Return (X, Y) of the center of cell containing provided text 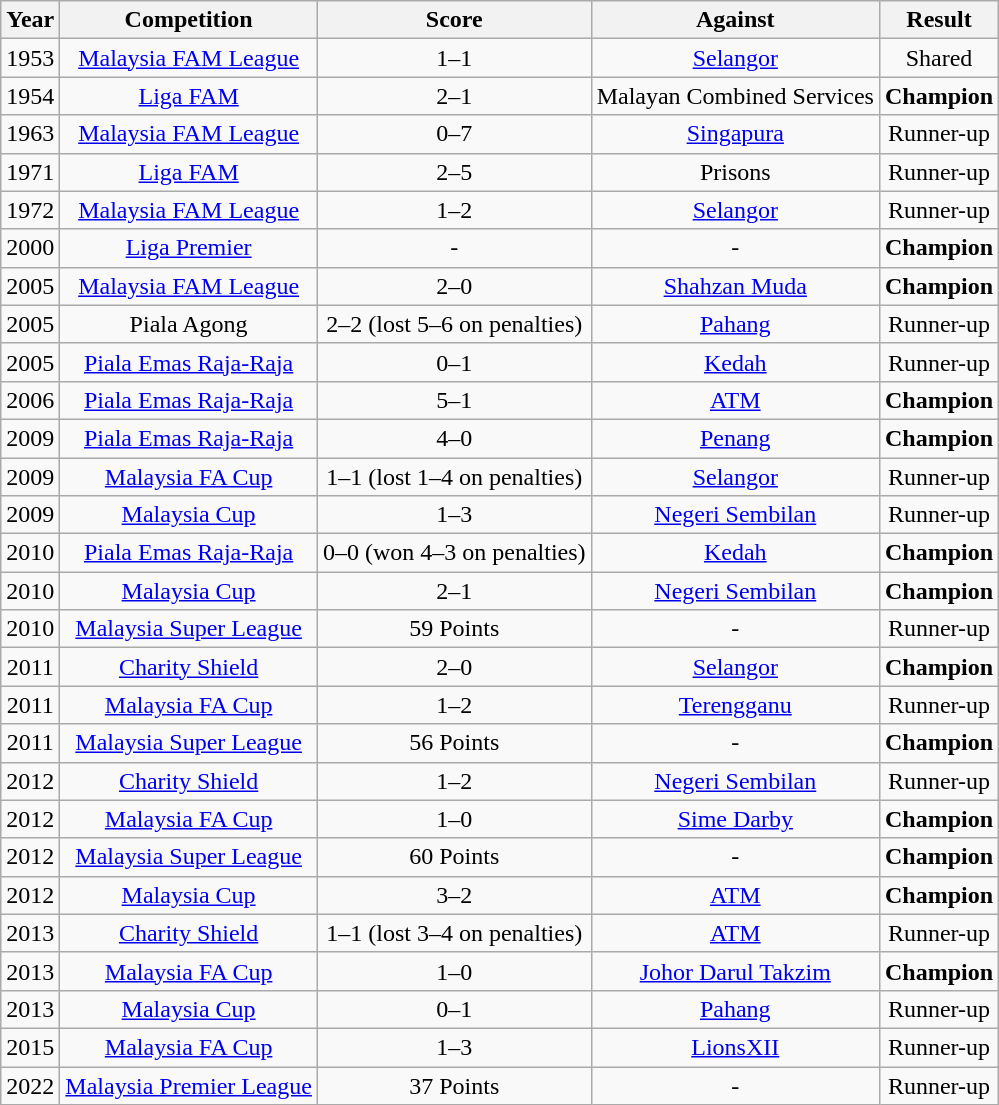
Year (30, 20)
4–0 (454, 438)
1953 (30, 58)
1–1 (lost 1–4 on penalties) (454, 477)
LionsXII (735, 1047)
Penang (735, 438)
2–2 (lost 5–6 on penalties) (454, 324)
2–5 (454, 172)
Result (938, 20)
2000 (30, 248)
Malayan Combined Services (735, 96)
Sime Darby (735, 819)
Prisons (735, 172)
2022 (30, 1085)
Terengganu (735, 705)
Johor Darul Takzim (735, 971)
59 Points (454, 629)
2006 (30, 400)
0–7 (454, 134)
1963 (30, 134)
56 Points (454, 743)
1971 (30, 172)
60 Points (454, 857)
1954 (30, 96)
5–1 (454, 400)
Liga Premier (189, 248)
1–1 (454, 58)
Malaysia Premier League (189, 1085)
Score (454, 20)
Singapura (735, 134)
1972 (30, 210)
3–2 (454, 895)
Shahzan Muda (735, 286)
Shared (938, 58)
Competition (189, 20)
1–1 (lost 3–4 on penalties) (454, 933)
2015 (30, 1047)
Piala Agong (189, 324)
37 Points (454, 1085)
Against (735, 20)
0–0 (won 4–3 on penalties) (454, 553)
